Output the [X, Y] coordinate of the center of the cell containing the given text.  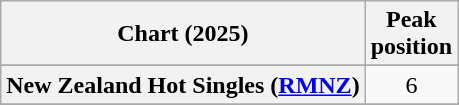
Chart (2025) [183, 34]
New Zealand Hot Singles (RMNZ) [183, 85]
Peakposition [411, 34]
6 [411, 85]
